Return [X, Y] of the center of cell containing provided text 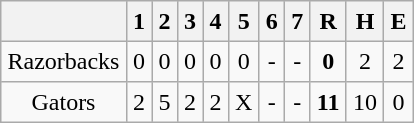
Gators [64, 102]
X [244, 102]
7 [298, 21]
10 [365, 102]
1 [139, 21]
R [328, 21]
E [399, 21]
Razorbacks [64, 61]
3 [190, 21]
11 [328, 102]
6 [272, 21]
4 [216, 21]
H [365, 21]
